Detect which cell encompasses the target text, then output its [X, Y] center coordinate. 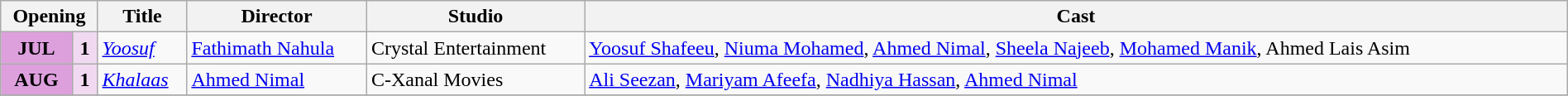
Title [142, 17]
C-Xanal Movies [475, 79]
Ali Seezan, Mariyam Afeefa, Nadhiya Hassan, Ahmed Nimal [1077, 79]
Yoosuf Shafeeu, Niuma Mohamed, Ahmed Nimal, Sheela Najeeb, Mohamed Manik, Ahmed Lais Asim [1077, 48]
Fathimath Nahula [277, 48]
Yoosuf [142, 48]
Opening [50, 17]
Khalaas [142, 79]
Director [277, 17]
Crystal Entertainment [475, 48]
AUG [36, 79]
Ahmed Nimal [277, 79]
JUL [36, 48]
Cast [1077, 17]
Studio [475, 17]
